Pinpoint the cell where the given text exists, returning its (x, y) midpoint coordinate. 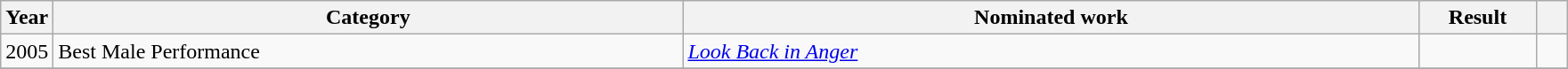
Nominated work (1051, 18)
2005 (27, 51)
Look Back in Anger (1051, 51)
Year (27, 18)
Best Male Performance (369, 51)
Result (1478, 18)
Category (369, 18)
